Find where the given text appears and provide that cell's center as [x, y] coordinate. 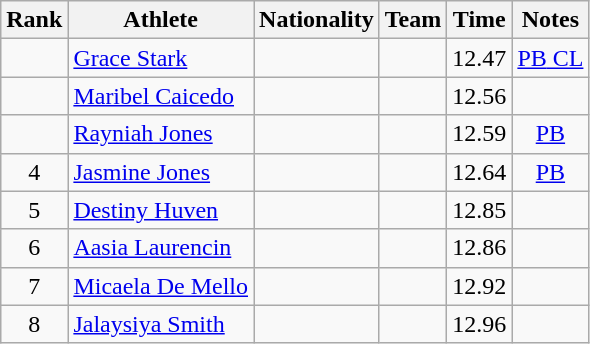
6 [34, 248]
Team [413, 20]
12.85 [480, 210]
5 [34, 210]
Nationality [317, 20]
12.96 [480, 324]
Jasmine Jones [161, 172]
Aasia Laurencin [161, 248]
4 [34, 172]
Destiny Huven [161, 210]
12.86 [480, 248]
Jalaysiya Smith [161, 324]
Grace Stark [161, 58]
12.56 [480, 96]
8 [34, 324]
12.64 [480, 172]
Maribel Caicedo [161, 96]
Notes [550, 20]
Athlete [161, 20]
12.92 [480, 286]
Time [480, 20]
7 [34, 286]
PB CL [550, 58]
Rayniah Jones [161, 134]
Micaela De Mello [161, 286]
Rank [34, 20]
12.59 [480, 134]
12.47 [480, 58]
